Output the (X, Y) coordinate of the center of the cell containing the given text.  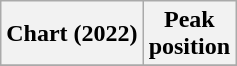
Chart (2022) (72, 34)
Peak position (189, 34)
